Identify which cell holds the provided text, then report its (X, Y) central coordinate. 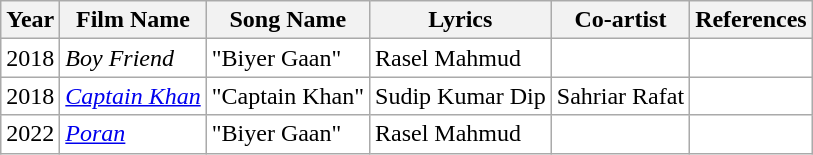
Co-artist (620, 20)
Song Name (288, 20)
Year (30, 20)
References (752, 20)
Sudip Kumar Dip (461, 96)
Lyrics (461, 20)
Captain Khan (133, 96)
2022 (30, 134)
"Captain Khan" (288, 96)
Film Name (133, 20)
Sahriar Rafat (620, 96)
Poran (133, 134)
Boy Friend (133, 58)
